Scan for the cell matching the given text and deliver its (X, Y) coordinate at center. 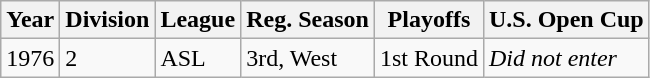
1976 (30, 58)
ASL (198, 58)
3rd, West (308, 58)
U.S. Open Cup (566, 20)
Playoffs (428, 20)
League (198, 20)
1st Round (428, 58)
Year (30, 20)
2 (108, 58)
Reg. Season (308, 20)
Did not enter (566, 58)
Division (108, 20)
